Capture the cell that displays the provided text and extract its (x, y) central coordinate. 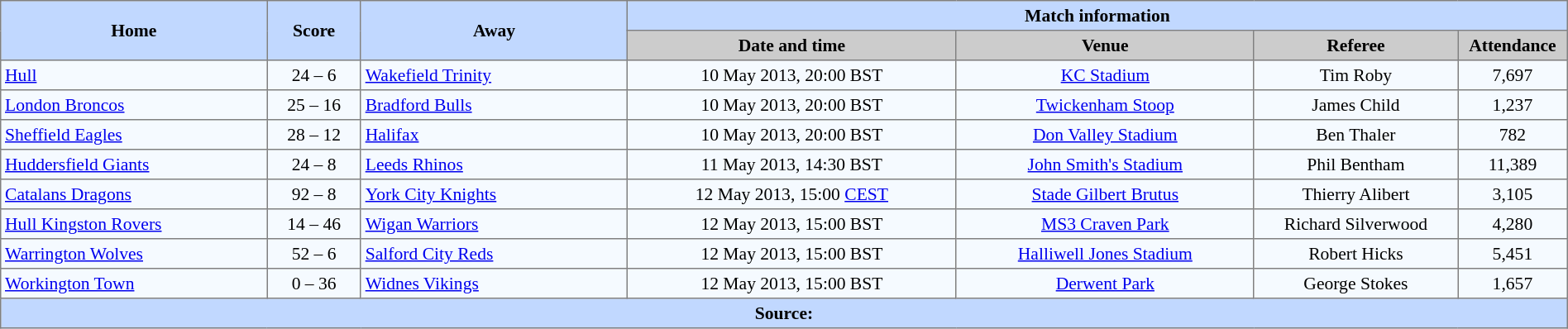
John Smith's Stadium (1105, 164)
Hull Kingston Rovers (134, 224)
Wigan Warriors (494, 224)
York City Knights (494, 194)
Venue (1105, 45)
Robert Hicks (1355, 254)
11,389 (1513, 164)
28 – 12 (314, 135)
782 (1513, 135)
5,451 (1513, 254)
Stade Gilbert Brutus (1105, 194)
Richard Silverwood (1355, 224)
Match information (1098, 16)
Widnes Vikings (494, 284)
4,280 (1513, 224)
24 – 8 (314, 164)
Halifax (494, 135)
Huddersfield Giants (134, 164)
Ben Thaler (1355, 135)
Tim Roby (1355, 75)
Warrington Wolves (134, 254)
Sheffield Eagles (134, 135)
92 – 8 (314, 194)
Source: (784, 313)
Wakefield Trinity (494, 75)
1,237 (1513, 105)
24 – 6 (314, 75)
Catalans Dragons (134, 194)
Salford City Reds (494, 254)
Away (494, 31)
Bradford Bulls (494, 105)
George Stokes (1355, 284)
11 May 2013, 14:30 BST (792, 164)
12 May 2013, 15:00 CEST (792, 194)
Attendance (1513, 45)
Home (134, 31)
1,657 (1513, 284)
Don Valley Stadium (1105, 135)
London Broncos (134, 105)
3,105 (1513, 194)
Derwent Park (1105, 284)
Halliwell Jones Stadium (1105, 254)
7,697 (1513, 75)
Thierry Alibert (1355, 194)
0 – 36 (314, 284)
Score (314, 31)
Workington Town (134, 284)
KC Stadium (1105, 75)
Leeds Rhinos (494, 164)
Referee (1355, 45)
Hull (134, 75)
Date and time (792, 45)
25 – 16 (314, 105)
Twickenham Stoop (1105, 105)
Phil Bentham (1355, 164)
52 – 6 (314, 254)
James Child (1355, 105)
MS3 Craven Park (1105, 224)
14 – 46 (314, 224)
